Find where the given text appears and provide that cell's center as (X, Y) coordinate. 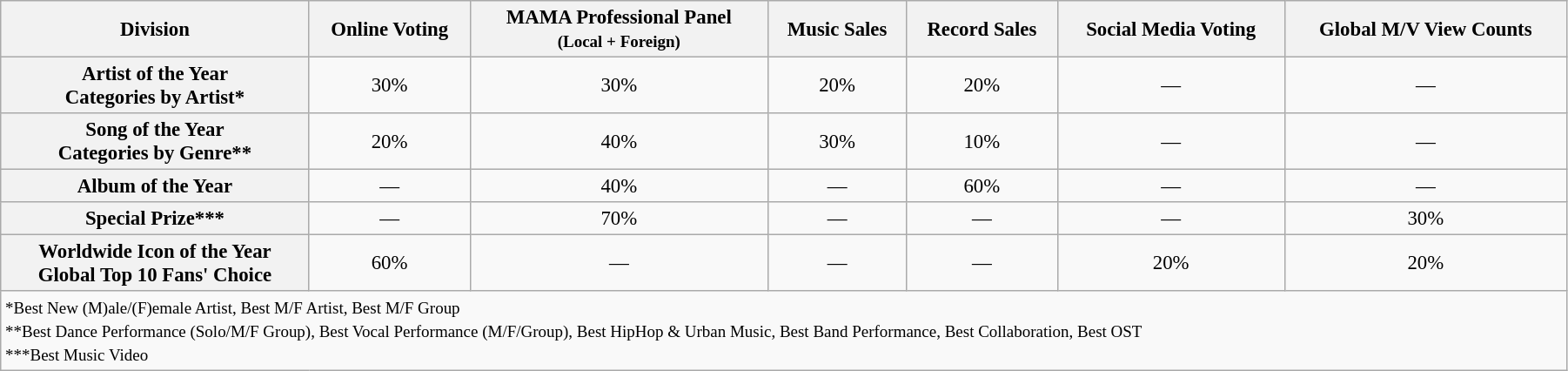
10% (982, 141)
Song of the YearCategories by Genre** (155, 141)
Social Media Voting (1171, 30)
MAMA Professional Panel (Local + Foreign) (620, 30)
Album of the Year (155, 186)
Online Voting (390, 30)
Special Prize*** (155, 219)
Artist of the YearCategories by Artist* (155, 85)
Global M/V View Counts (1425, 30)
Record Sales (982, 30)
Division (155, 30)
70% (620, 219)
Music Sales (837, 30)
Worldwide Icon of the YearGlobal Top 10 Fans' Choice (155, 263)
